For the text-containing cell, return its midpoint in (X, Y) coordinate format. 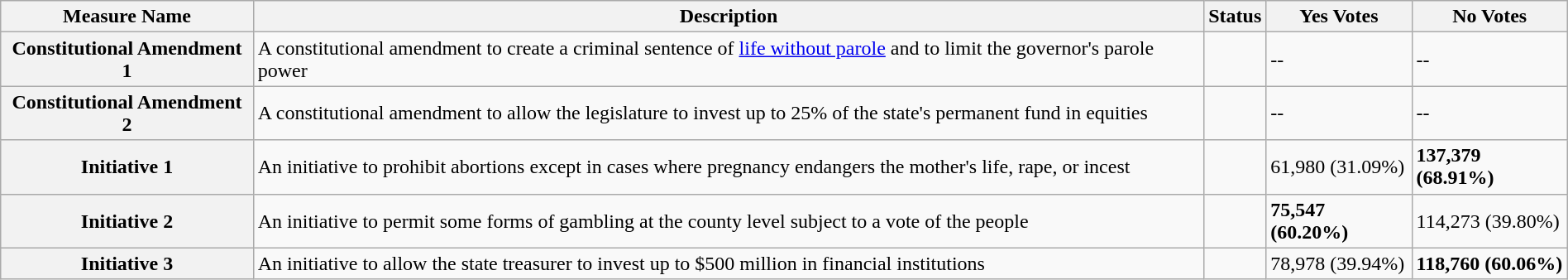
114,273 (39.80%) (1489, 220)
61,980 (31.09%) (1339, 167)
An initiative to permit some forms of gambling at the county level subject to a vote of the people (728, 220)
75,547 (60.20%) (1339, 220)
An initiative to allow the state treasurer to invest up to $500 million in financial institutions (728, 263)
Measure Name (127, 17)
118,760 (60.06%) (1489, 263)
A constitutional amendment to allow the legislature to invest up to 25% of the state's permanent fund in equities (728, 113)
Initiative 2 (127, 220)
Constitutional Amendment 1 (127, 60)
Initiative 3 (127, 263)
Description (728, 17)
Initiative 1 (127, 167)
Status (1236, 17)
Yes Votes (1339, 17)
137,379 (68.91%) (1489, 167)
A constitutional amendment to create a criminal sentence of life without parole and to limit the governor's parole power (728, 60)
An initiative to prohibit abortions except in cases where pregnancy endangers the mother's life, rape, or incest (728, 167)
78,978 (39.94%) (1339, 263)
No Votes (1489, 17)
Constitutional Amendment 2 (127, 113)
